Search for the cell housing the specified text and yield its (x, y) center coordinate. 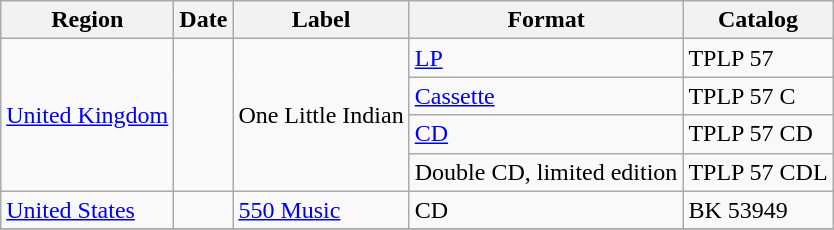
LP (546, 58)
Date (204, 20)
Double CD, limited edition (546, 172)
TPLP 57 CDL (758, 172)
TPLP 57 (758, 58)
Format (546, 20)
Catalog (758, 20)
TPLP 57 CD (758, 134)
United Kingdom (88, 115)
One Little Indian (321, 115)
BK 53949 (758, 210)
Label (321, 20)
United States (88, 210)
Cassette (546, 96)
TPLP 57 C (758, 96)
550 Music (321, 210)
Region (88, 20)
